Provide the (X, Y) coordinate of the cell's center where the given text is located.  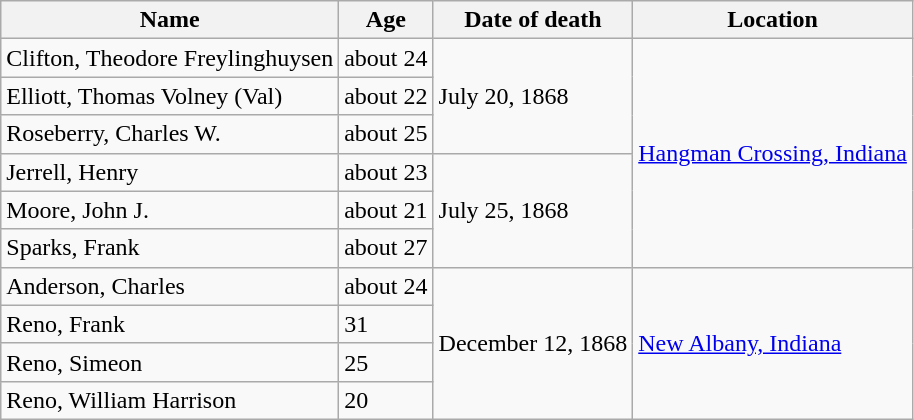
Hangman Crossing, Indiana (773, 153)
25 (386, 362)
Reno, Frank (170, 324)
Elliott, Thomas Volney (Val) (170, 96)
Location (773, 20)
December 12, 1868 (533, 343)
Jerrell, Henry (170, 172)
Roseberry, Charles W. (170, 134)
New Albany, Indiana (773, 343)
Moore, John J. (170, 210)
Sparks, Frank (170, 248)
about 25 (386, 134)
Anderson, Charles (170, 286)
about 23 (386, 172)
July 20, 1868 (533, 96)
31 (386, 324)
Reno, William Harrison (170, 400)
Date of death (533, 20)
Age (386, 20)
Clifton, Theodore Freylinghuysen (170, 58)
about 22 (386, 96)
about 21 (386, 210)
Name (170, 20)
Reno, Simeon (170, 362)
July 25, 1868 (533, 210)
about 27 (386, 248)
20 (386, 400)
